Scan for the cell matching the given text and deliver its [x, y] coordinate at center. 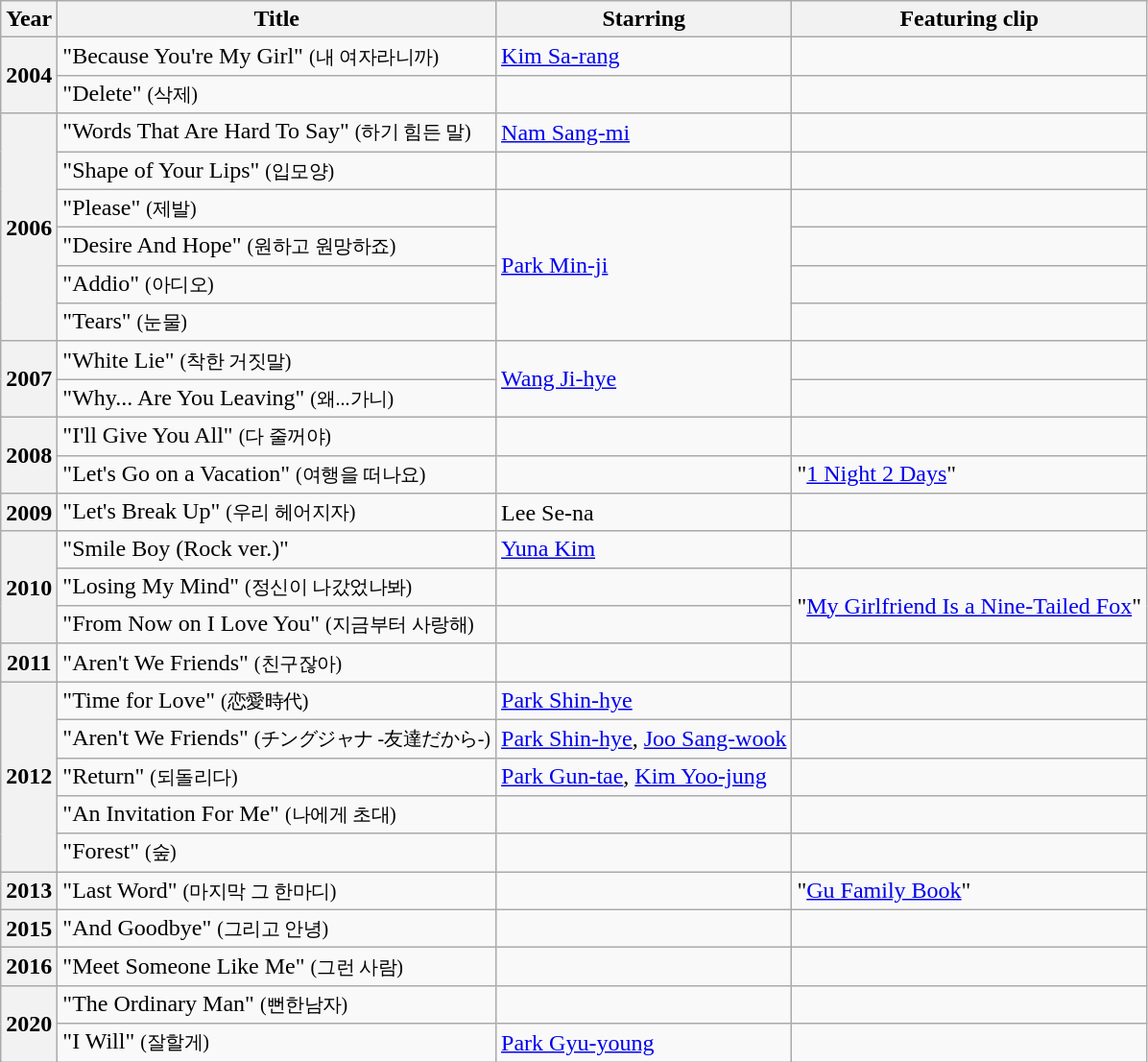
"Time for Love" (恋愛時代) [276, 701]
"Losing My Mind" (정신이 나갔었나봐) [276, 587]
"Let's Go on a Vacation" (여행을 떠나요) [276, 474]
Year [29, 19]
"Last Word" (마지막 그 한마디) [276, 891]
"The Ordinary Man" (뻔한남자) [276, 1004]
"Words That Are Hard To Say" (하기 힘든 말) [276, 133]
"White Lie" (착한 거짓말) [276, 360]
"Because You're My Girl" (내 여자라니까) [276, 57]
2008 [29, 455]
"Shape of Your Lips" (입모양) [276, 171]
Lee Se-na [644, 513]
Starring [644, 19]
"Delete" (삭제) [276, 94]
2004 [29, 75]
"Meet Someone Like Me" (그런 사람) [276, 967]
"Return" (되돌리다) [276, 777]
2007 [29, 378]
2015 [29, 929]
2020 [29, 1024]
"And Goodbye" (그리고 안녕) [276, 929]
Park Gun-tae, Kim Yoo-jung [644, 777]
2006 [29, 227]
"Tears" (눈물) [276, 323]
"My Girlfriend Is a Nine-Tailed Fox" [969, 605]
Nam Sang-mi [644, 133]
"Please" (제발) [276, 208]
Yuna Kim [644, 549]
Park Min-ji [644, 265]
"Aren't We Friends" (チングジャナ -友達だから-) [276, 738]
"Desire And Hope" (원하고 원망하죠) [276, 247]
Wang Ji-hye [644, 378]
"From Now on I Love You" (지금부터 사랑해) [276, 625]
Kim Sa-rang [644, 57]
Featuring clip [969, 19]
"I'll Give You All" (다 줄꺼야) [276, 436]
2016 [29, 967]
"Why... Are You Leaving" (왜...가니) [276, 398]
Title [276, 19]
"Aren't We Friends" (친구잖아) [276, 663]
Park Shin-hye, Joo Sang-wook [644, 738]
2011 [29, 663]
2009 [29, 513]
"Gu Family Book" [969, 891]
"Smile Boy (Rock ver.)" [276, 549]
2013 [29, 891]
"I Will" (잘할게) [276, 1043]
Park Gyu-young [644, 1043]
"Addio" (아디오) [276, 284]
"Let's Break Up" (우리 헤어지자) [276, 513]
2010 [29, 588]
Park Shin-hye [644, 701]
"Forest" (숲) [276, 853]
"An Invitation For Me" (나에게 초대) [276, 815]
"1 Night 2 Days" [969, 474]
2012 [29, 777]
